Return the (X, Y) coordinate for the center point of the cell that contains the specified text.  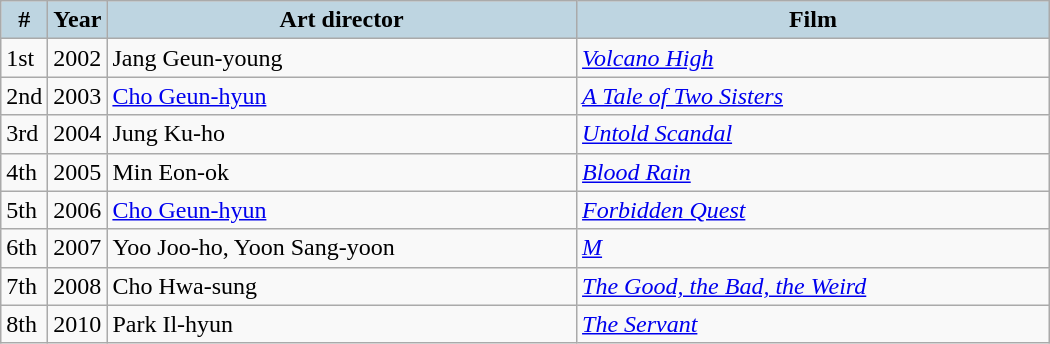
2nd (24, 96)
The Servant (814, 324)
Volcano High (814, 58)
Film (814, 20)
Yoo Joo-ho, Yoon Sang-yoon (342, 248)
4th (24, 172)
2002 (78, 58)
Jang Geun-young (342, 58)
6th (24, 248)
Art director (342, 20)
Min Eon-ok (342, 172)
2008 (78, 286)
2003 (78, 96)
Forbidden Quest (814, 210)
The Good, the Bad, the Weird (814, 286)
2004 (78, 134)
A Tale of Two Sisters (814, 96)
2010 (78, 324)
M (814, 248)
Cho Hwa-sung (342, 286)
7th (24, 286)
5th (24, 210)
Untold Scandal (814, 134)
# (24, 20)
2006 (78, 210)
8th (24, 324)
3rd (24, 134)
1st (24, 58)
2007 (78, 248)
Year (78, 20)
2005 (78, 172)
Park Il-hyun (342, 324)
Blood Rain (814, 172)
Jung Ku-ho (342, 134)
